Return the [X, Y] coordinate for the center point of the cell that contains the specified text.  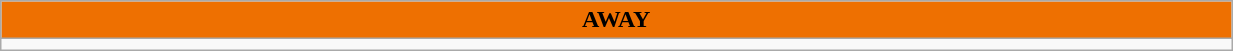
AWAY [616, 20]
